Find where the given text appears and provide that cell's center as [x, y] coordinate. 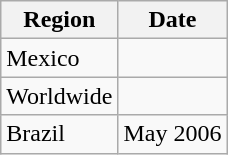
Brazil [60, 134]
Date [172, 20]
Worldwide [60, 96]
Region [60, 20]
Mexico [60, 58]
May 2006 [172, 134]
